From the cell containing the given text, extract its center point as (X, Y) coordinate. 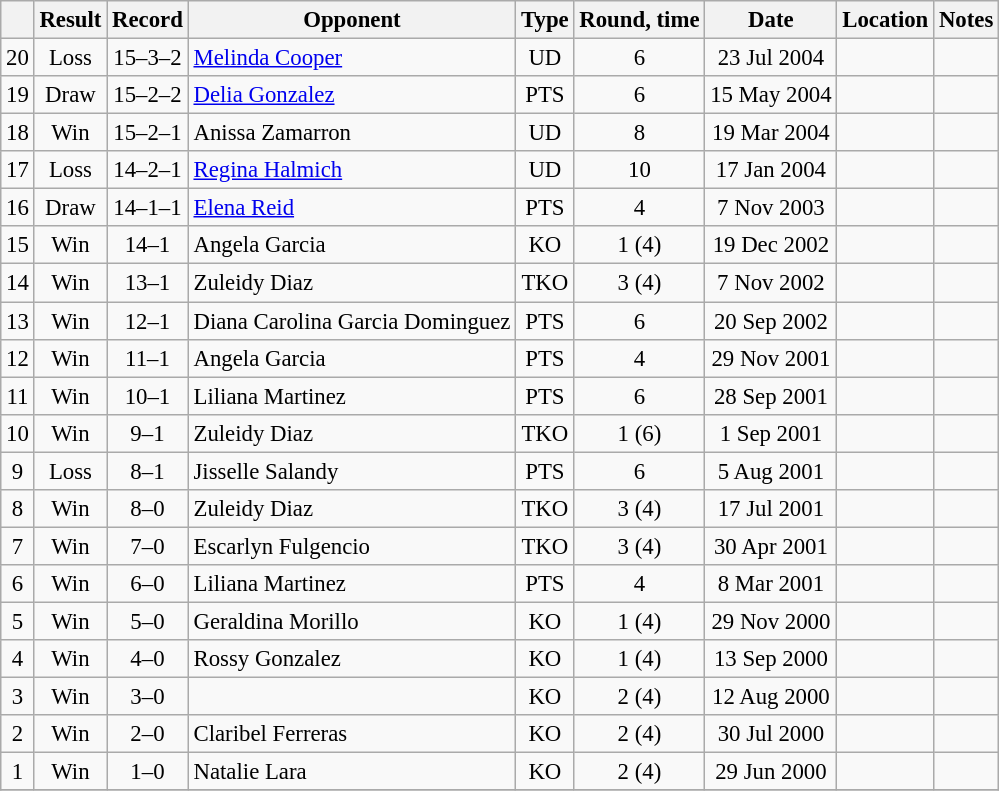
3–0 (148, 697)
Date (771, 20)
30 Apr 2001 (771, 546)
14–2–1 (148, 170)
1 Sep 2001 (771, 433)
5–0 (148, 621)
13 (18, 321)
Round, time (640, 20)
6–0 (148, 584)
29 Jun 2000 (771, 772)
17 (18, 170)
12–1 (148, 321)
Location (886, 20)
11–1 (148, 358)
Record (148, 20)
7 Nov 2003 (771, 208)
Melinda Cooper (352, 58)
2–0 (148, 734)
8–0 (148, 509)
19 Dec 2002 (771, 245)
1 (18, 772)
15 (18, 245)
12 (18, 358)
15 May 2004 (771, 95)
Regina Halmich (352, 170)
Claribel Ferreras (352, 734)
Result (70, 20)
Geraldina Morillo (352, 621)
Notes (966, 20)
2 (18, 734)
18 (18, 133)
Anissa Zamarron (352, 133)
3 (18, 697)
Type (545, 20)
15–3–2 (148, 58)
28 Sep 2001 (771, 396)
7–0 (148, 546)
13–1 (148, 283)
8 Mar 2001 (771, 584)
1–0 (148, 772)
Natalie Lara (352, 772)
Rossy Gonzalez (352, 659)
14–1–1 (148, 208)
15–2–2 (148, 95)
5 Aug 2001 (771, 471)
9–1 (148, 433)
Delia Gonzalez (352, 95)
12 Aug 2000 (771, 697)
20 Sep 2002 (771, 321)
14 (18, 283)
17 Jul 2001 (771, 509)
19 Mar 2004 (771, 133)
30 Jul 2000 (771, 734)
11 (18, 396)
Elena Reid (352, 208)
17 Jan 2004 (771, 170)
14–1 (148, 245)
13 Sep 2000 (771, 659)
20 (18, 58)
23 Jul 2004 (771, 58)
1 (6) (640, 433)
Opponent (352, 20)
16 (18, 208)
5 (18, 621)
19 (18, 95)
9 (18, 471)
15–2–1 (148, 133)
10–1 (148, 396)
Diana Carolina Garcia Dominguez (352, 321)
4–0 (148, 659)
7 (18, 546)
29 Nov 2000 (771, 621)
29 Nov 2001 (771, 358)
7 Nov 2002 (771, 283)
8–1 (148, 471)
Jisselle Salandy (352, 471)
Escarlyn Fulgencio (352, 546)
